Return the [x, y] coordinate for the center point of the cell that contains the specified text.  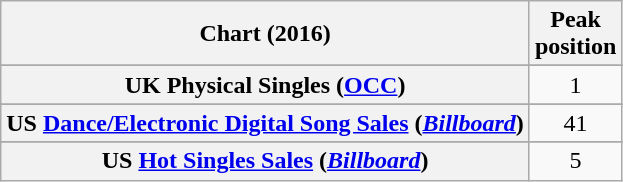
US Hot Singles Sales (Billboard) [266, 161]
41 [575, 123]
US Dance/Electronic Digital Song Sales (Billboard) [266, 123]
1 [575, 85]
5 [575, 161]
UK Physical Singles (OCC) [266, 85]
Chart (2016) [266, 34]
Peakposition [575, 34]
